For the text-containing cell, return its midpoint in (X, Y) coordinate format. 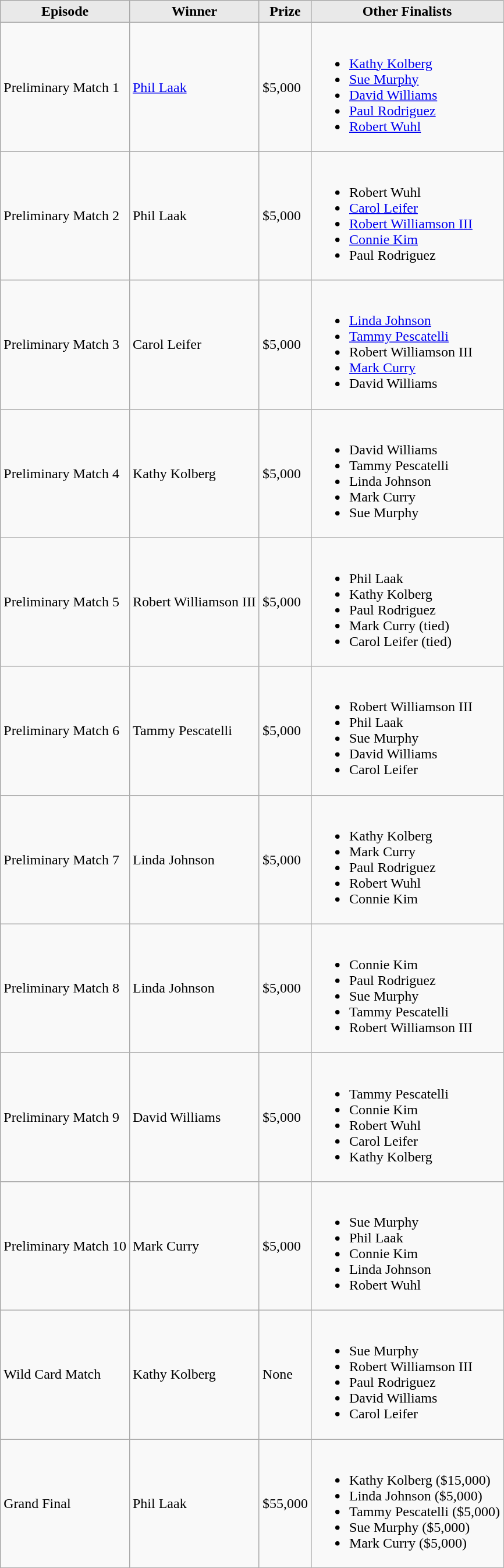
Linda JohnsonTammy PescatelliRobert Williamson IIIMark CurryDavid Williams (407, 345)
Tammy PescatelliConnie KimRobert WuhlCarol LeiferKathy Kolberg (407, 1117)
Kathy KolbergMark CurryPaul RodriguezRobert WuhlConnie Kim (407, 860)
Robert Williamson IIIPhil LaakSue MurphyDavid WilliamsCarol Leifer (407, 730)
Robert Williamson III (194, 602)
Kathy Kolberg ($15,000)Linda Johnson ($5,000)Tammy Pescatelli ($5,000)Sue Murphy ($5,000)Mark Curry ($5,000) (407, 1503)
Preliminary Match 8 (65, 988)
Tammy Pescatelli (194, 730)
Phil LaakKathy KolbergPaul RodriguezMark Curry (tied)Carol Leifer (tied) (407, 602)
Sue MurphyRobert Williamson IIIPaul RodriguezDavid WilliamsCarol Leifer (407, 1375)
Preliminary Match 3 (65, 345)
Mark Curry (194, 1245)
Kathy KolbergSue MurphyDavid WilliamsPaul RodriguezRobert Wuhl (407, 87)
Preliminary Match 5 (65, 602)
Other Finalists (407, 12)
Carol Leifer (194, 345)
Preliminary Match 9 (65, 1117)
Sue MurphyPhil LaakConnie KimLinda JohnsonRobert Wuhl (407, 1245)
Preliminary Match 7 (65, 860)
Episode (65, 12)
Winner (194, 12)
David WilliamsTammy PescatelliLinda JohnsonMark CurrySue Murphy (407, 473)
Wild Card Match (65, 1375)
None (285, 1375)
Preliminary Match 2 (65, 216)
Prize (285, 12)
Robert WuhlCarol LeiferRobert Williamson IIIConnie KimPaul Rodriguez (407, 216)
Connie KimPaul RodriguezSue MurphyTammy PescatelliRobert Williamson III (407, 988)
$55,000 (285, 1503)
Grand Final (65, 1503)
Preliminary Match 4 (65, 473)
Preliminary Match 10 (65, 1245)
David Williams (194, 1117)
Preliminary Match 1 (65, 87)
Preliminary Match 6 (65, 730)
